Pinpoint the cell where the given text exists, returning its (x, y) midpoint coordinate. 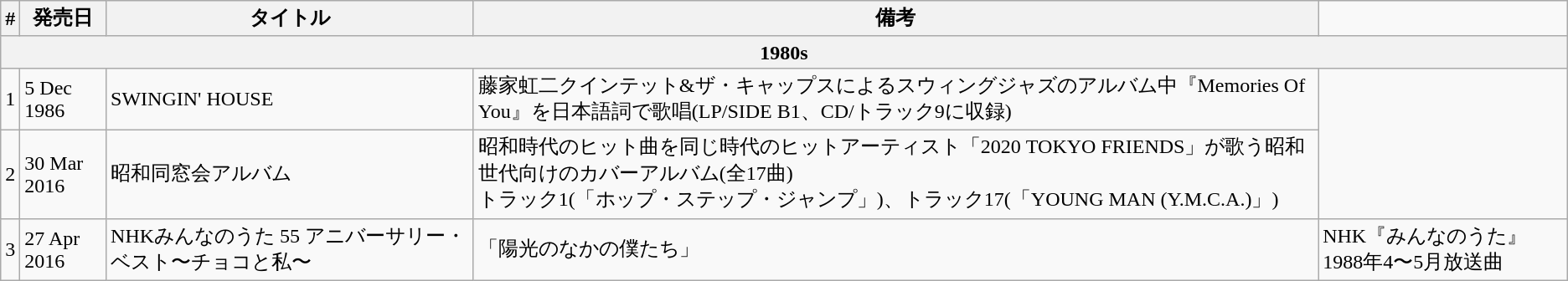
備考 (895, 18)
# (10, 18)
3 (10, 249)
1 (10, 99)
NHK『みんなのうた』1988年4〜5月放送曲 (1443, 249)
30 Mar 2016 (64, 174)
「陽光のなかの僕たち」 (895, 249)
SWINGIN' HOUSE (290, 99)
27 Apr 2016 (64, 249)
NHKみんなのうた 55 アニバーサリー・ベスト〜チョコと私〜 (290, 249)
2 (10, 174)
藤家虹二クインテット&ザ・キャップスによるスウィングジャズのアルバム中『Memories Of You』を日本語詞で歌唱(LP/SIDE B1、CD/トラック9に収録) (895, 99)
1980s (784, 52)
昭和時代のヒット曲を同じ時代のヒットアーティスト「2020 TOKYO FRIENDS」が歌う昭和世代向けのカバーアルバム(全17曲)トラック1(「ホップ・ステップ・ジャンプ」)、トラック17(「YOUNG MAN (Y.M.C.A.)」) (895, 174)
5 Dec 1986 (64, 99)
発売日 (64, 18)
タイトル (290, 18)
昭和同窓会アルバム (290, 174)
